Return the [x, y] coordinate for the center point of the cell that contains the specified text.  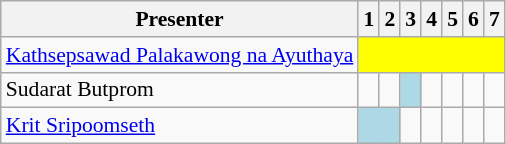
Sudarat Butprom [180, 90]
Kathsepsawad Palakawong na Ayuthaya [180, 55]
Presenter [180, 19]
6 [474, 19]
3 [410, 19]
7 [494, 19]
5 [452, 19]
1 [368, 19]
4 [432, 19]
2 [390, 19]
Krit Sripoomseth [180, 126]
